From the cell containing the given text, extract its center point as (X, Y) coordinate. 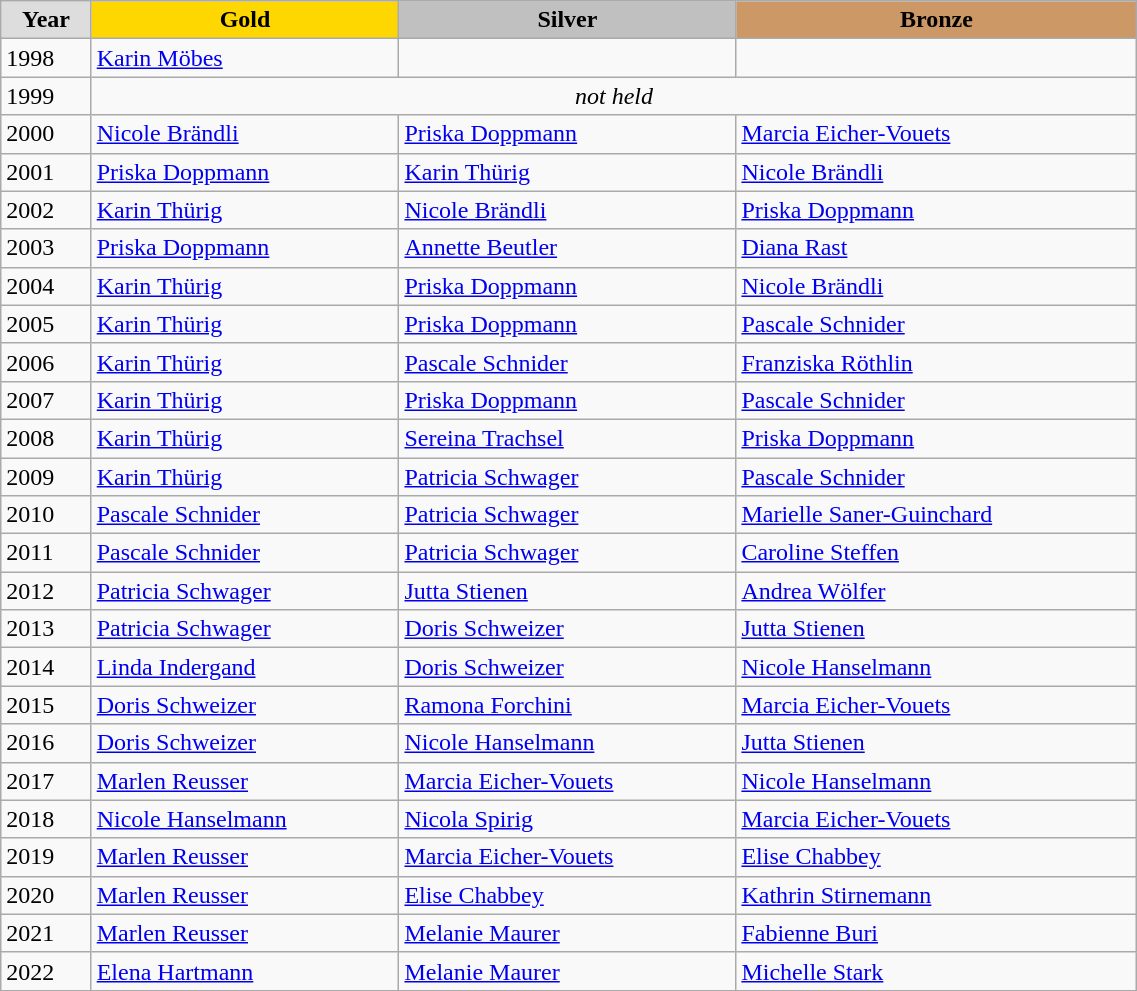
2002 (46, 210)
2020 (46, 895)
2005 (46, 324)
2006 (46, 362)
Nicola Spirig (568, 819)
2015 (46, 705)
2019 (46, 857)
Annette Beutler (568, 248)
1998 (46, 58)
Elena Hartmann (245, 971)
2016 (46, 743)
2003 (46, 248)
Bronze (936, 20)
2022 (46, 971)
2000 (46, 134)
Kathrin Stirnemann (936, 895)
Marielle Saner-Guinchard (936, 515)
Linda Indergand (245, 667)
2017 (46, 781)
Fabienne Buri (936, 933)
Karin Möbes (245, 58)
2008 (46, 438)
Gold (245, 20)
2011 (46, 553)
2012 (46, 591)
Caroline Steffen (936, 553)
Year (46, 20)
2013 (46, 629)
2004 (46, 286)
Franziska Röthlin (936, 362)
2018 (46, 819)
Michelle Stark (936, 971)
Ramona Forchini (568, 705)
2001 (46, 172)
Sereina Trachsel (568, 438)
2010 (46, 515)
2021 (46, 933)
1999 (46, 96)
not held (614, 96)
2007 (46, 400)
Silver (568, 20)
Andrea Wölfer (936, 591)
2014 (46, 667)
Diana Rast (936, 248)
2009 (46, 477)
